Capture the cell that displays the provided text and extract its [x, y] central coordinate. 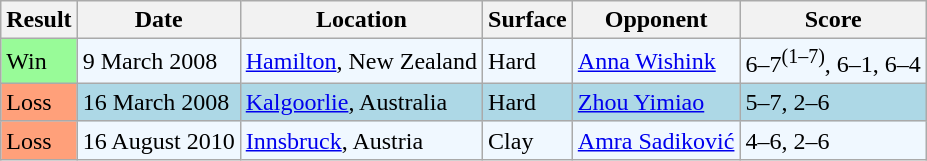
16 March 2008 [158, 102]
5–7, 2–6 [833, 102]
Surface [528, 20]
Clay [528, 140]
4–6, 2–6 [833, 140]
Score [833, 20]
Hamilton, New Zealand [361, 62]
16 August 2010 [158, 140]
Opponent [656, 20]
Date [158, 20]
Amra Sadiković [656, 140]
6–7(1–7), 6–1, 6–4 [833, 62]
Innsbruck, Austria [361, 140]
Location [361, 20]
Zhou Yimiao [656, 102]
9 March 2008 [158, 62]
Win [39, 62]
Anna Wishink [656, 62]
Kalgoorlie, Australia [361, 102]
Result [39, 20]
